Scan for the cell matching the given text and deliver its (x, y) coordinate at center. 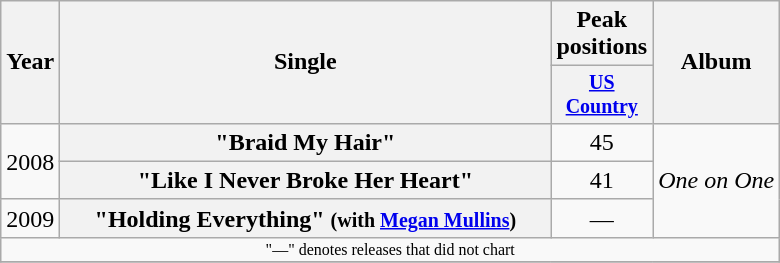
2008 (30, 161)
"—" denotes releases that did not chart (390, 249)
"Braid My Hair" (306, 142)
45 (602, 142)
Peak positions (602, 34)
Single (306, 62)
41 (602, 180)
"Holding Everything" (with Megan Mullins) (306, 218)
US Country (602, 94)
Album (716, 62)
Year (30, 62)
One on One (716, 180)
"Like I Never Broke Her Heart" (306, 180)
— (602, 218)
2009 (30, 218)
